Find where the given text appears and provide that cell's center as (X, Y) coordinate. 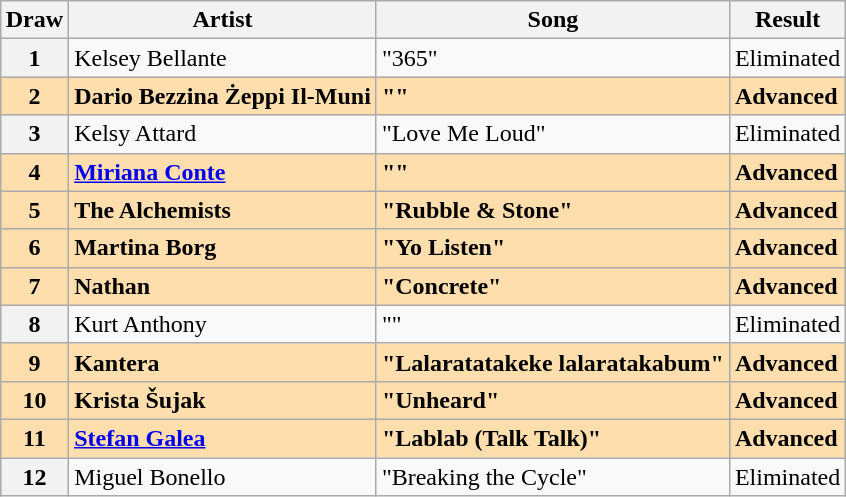
5 (34, 210)
8 (34, 324)
Kelsey Bellante (223, 58)
Miguel Bonello (223, 477)
"Lalaratatakeke lalaratakabum" (552, 362)
"Concrete" (552, 286)
"Unheard" (552, 400)
12 (34, 477)
The Alchemists (223, 210)
10 (34, 400)
Kelsy Attard (223, 134)
Kurt Anthony (223, 324)
Kantera (223, 362)
Draw (34, 20)
Nathan (223, 286)
Miriana Conte (223, 172)
7 (34, 286)
2 (34, 96)
Dario Bezzina Żeppi Il-Muni (223, 96)
"Yo Listen" (552, 248)
3 (34, 134)
Krista Šujak (223, 400)
Artist (223, 20)
"Breaking the Cycle" (552, 477)
Martina Borg (223, 248)
Stefan Galea (223, 438)
1 (34, 58)
Song (552, 20)
"Lablab (Talk Talk)" (552, 438)
4 (34, 172)
Result (787, 20)
6 (34, 248)
"365" (552, 58)
9 (34, 362)
"Love Me Loud" (552, 134)
"Rubble & Stone" (552, 210)
11 (34, 438)
